Pinpoint the cell where the given text exists, returning its (X, Y) midpoint coordinate. 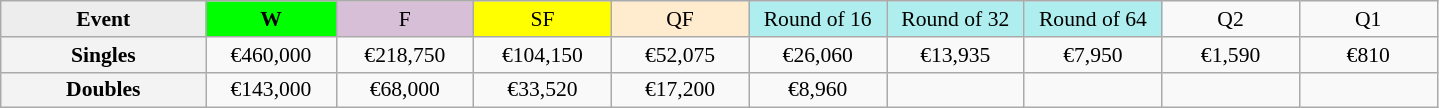
€104,150 (543, 55)
€460,000 (271, 55)
€810 (1368, 55)
€68,000 (405, 90)
Event (104, 19)
SF (543, 19)
Round of 16 (818, 19)
€33,520 (543, 90)
Round of 64 (1093, 19)
€13,935 (955, 55)
Q1 (1368, 19)
W (271, 19)
€1,590 (1231, 55)
€7,950 (1093, 55)
€52,075 (680, 55)
Singles (104, 55)
€143,000 (271, 90)
€26,060 (818, 55)
QF (680, 19)
Q2 (1231, 19)
Doubles (104, 90)
€8,960 (818, 90)
€218,750 (405, 55)
Round of 32 (955, 19)
€17,200 (680, 90)
F (405, 19)
